Output the [X, Y] coordinate of the center of the cell containing the given text.  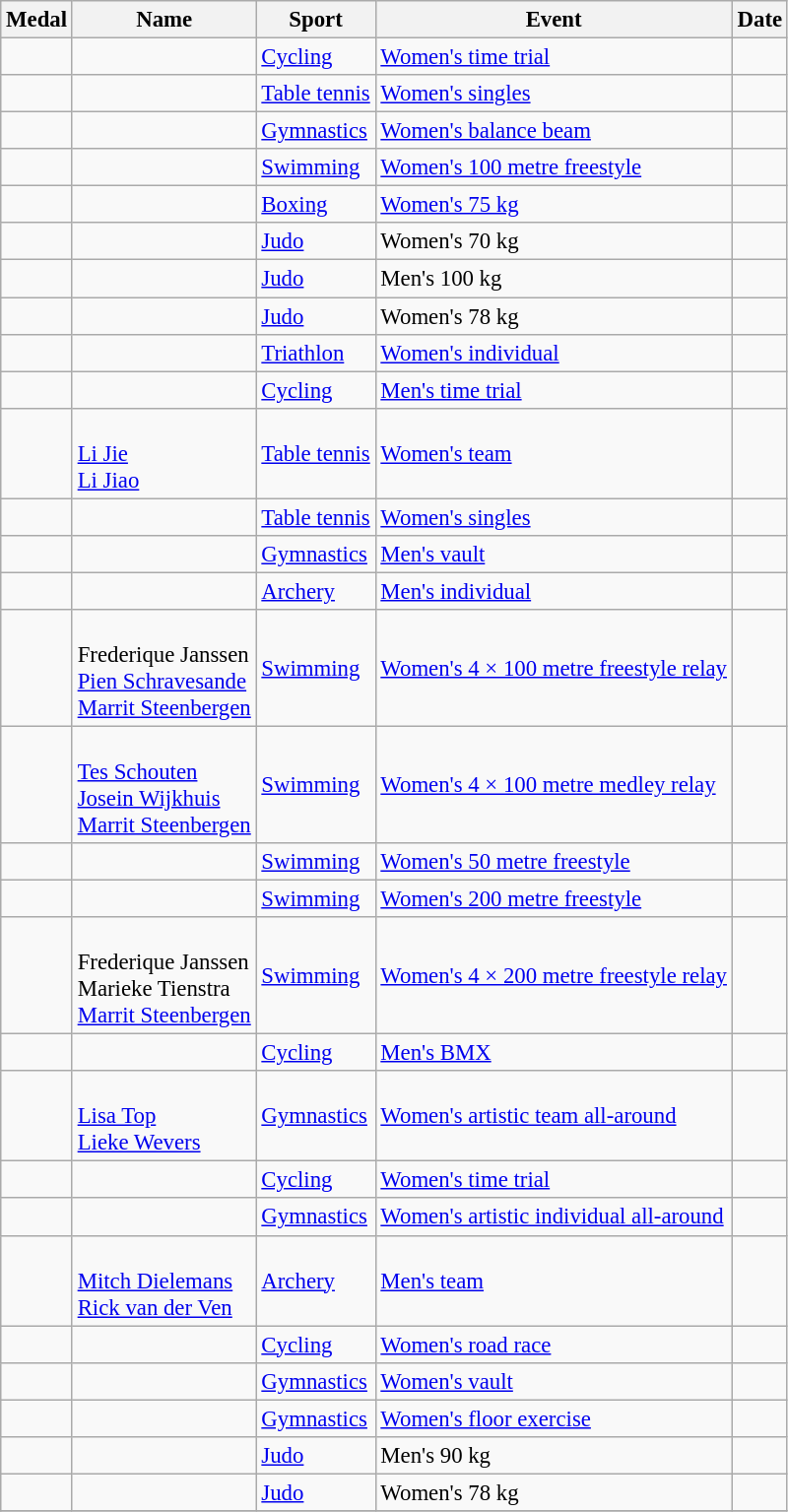
Name [164, 20]
Men's 90 kg [554, 1456]
Men's individual [554, 591]
Boxing [315, 205]
Tes SchoutenJosein WijkhuisMarrit Steenbergen [164, 784]
Women's 4 × 100 metre freestyle relay [554, 668]
Men's vault [554, 555]
Event [554, 20]
Lisa Top Lieke Wevers [164, 1116]
Li Jie Li Jiao [164, 453]
Frederique JanssenMarieke TienstraMarrit Steenbergen [164, 975]
Women's 50 metre freestyle [554, 862]
Women's artistic individual all-around [554, 1217]
Women's 75 kg [554, 205]
Women's 4 × 200 metre freestyle relay [554, 975]
Men's time trial [554, 390]
Men's team [554, 1281]
Women's 200 metre freestyle [554, 899]
Medal [37, 20]
Women's 100 metre freestyle [554, 167]
Frederique JanssenPien SchravesandeMarrit Steenbergen [164, 668]
Sport [315, 20]
Women's team [554, 453]
Women's artistic team all-around [554, 1116]
Women's vault [554, 1381]
Women's 4 × 100 metre medley relay [554, 784]
Women's 70 kg [554, 241]
Date [759, 20]
Men's 100 kg [554, 279]
Mitch Dielemans Rick van der Ven [164, 1281]
Women's balance beam [554, 131]
Women's individual [554, 353]
Women's road race [554, 1345]
Men's BMX [554, 1053]
Triathlon [315, 353]
Women's floor exercise [554, 1418]
